Scan for the cell matching the given text and deliver its (X, Y) coordinate at center. 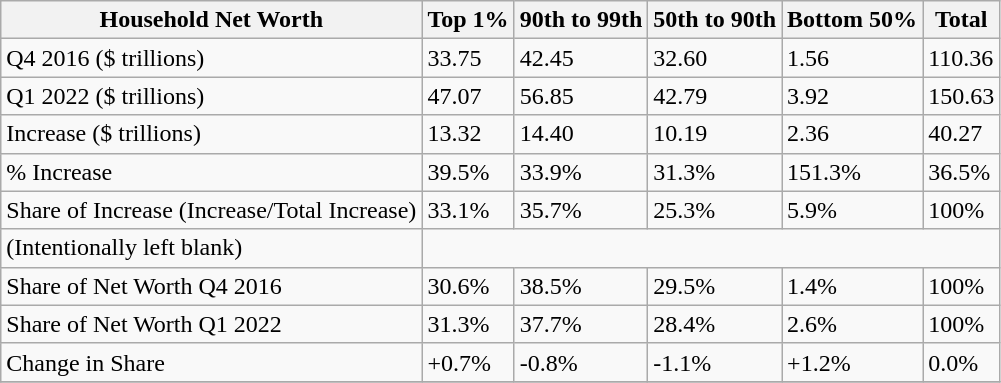
2.36 (852, 134)
110.36 (962, 58)
30.6% (468, 286)
Change in Share (212, 362)
14.40 (581, 134)
56.85 (581, 96)
38.5% (581, 286)
33.9% (581, 172)
Share of Increase (Increase/Total Increase) (212, 210)
33.75 (468, 58)
42.79 (715, 96)
Household Net Worth (212, 20)
47.07 (468, 96)
Increase ($ trillions) (212, 134)
33.1% (468, 210)
Bottom 50% (852, 20)
3.92 (852, 96)
37.7% (581, 324)
1.4% (852, 286)
13.32 (468, 134)
Total (962, 20)
29.5% (715, 286)
2.6% (852, 324)
25.3% (715, 210)
90th to 99th (581, 20)
42.45 (581, 58)
10.19 (715, 134)
28.4% (715, 324)
50th to 90th (715, 20)
39.5% (468, 172)
36.5% (962, 172)
+0.7% (468, 362)
40.27 (962, 134)
(Intentionally left blank) (212, 248)
Q1 2022 ($ trillions) (212, 96)
35.7% (581, 210)
-1.1% (715, 362)
32.60 (715, 58)
+1.2% (852, 362)
5.9% (852, 210)
Share of Net Worth Q4 2016 (212, 286)
% Increase (212, 172)
150.63 (962, 96)
1.56 (852, 58)
Q4 2016 ($ trillions) (212, 58)
151.3% (852, 172)
-0.8% (581, 362)
Top 1% (468, 20)
Share of Net Worth Q1 2022 (212, 324)
0.0% (962, 362)
